Search for the cell housing the specified text and yield its [x, y] center coordinate. 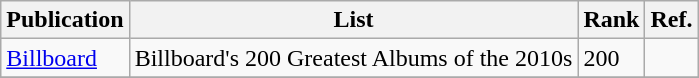
Billboard [65, 58]
200 [612, 58]
List [354, 20]
Publication [65, 20]
Billboard's 200 Greatest Albums of the 2010s [354, 58]
Rank [612, 20]
Ref. [672, 20]
